Find where the given text appears and provide that cell's center as (X, Y) coordinate. 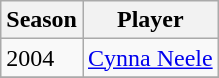
2004 (42, 58)
Cynna Neele (150, 58)
Player (150, 20)
Season (42, 20)
